Extract the [x, y] coordinate from the center of the cell holding the provided text.  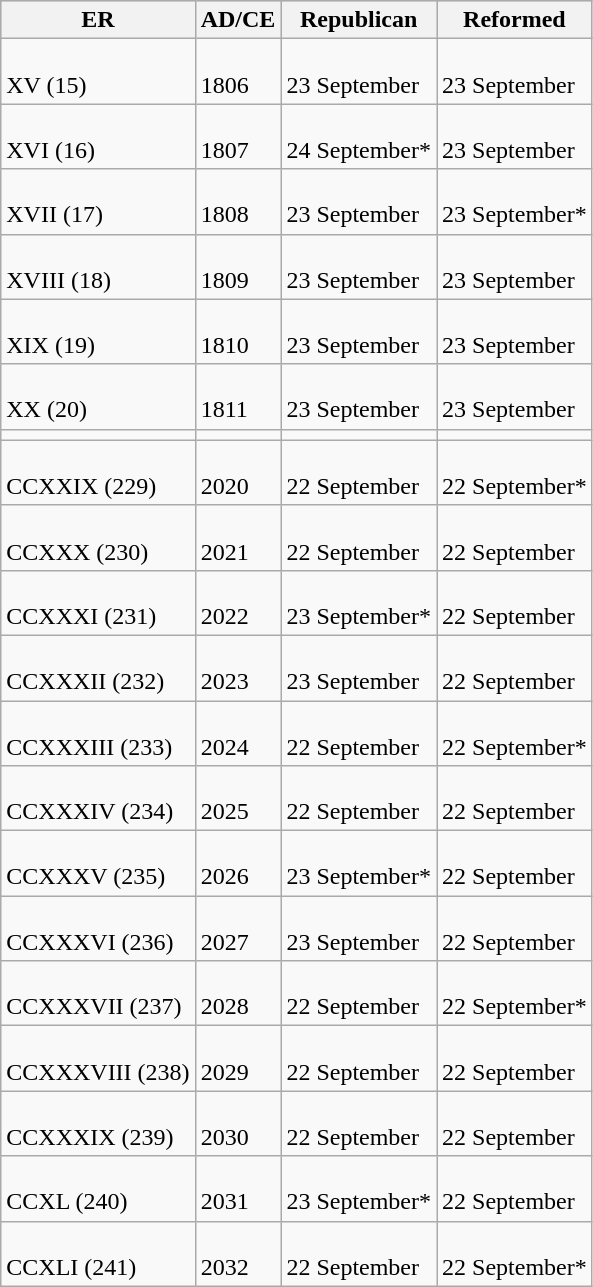
1807 [238, 136]
2026 [238, 864]
1806 [238, 72]
CCXXIX (229) [98, 472]
XVI (16) [98, 136]
2031 [238, 1188]
CCXXXVI (236) [98, 928]
CCXXXVIII (238) [98, 1058]
2020 [238, 472]
CCXXXI (231) [98, 602]
Republican [359, 20]
CCXXXIV (234) [98, 798]
CCXXXII (232) [98, 668]
AD/CE [238, 20]
CCXXXIII (233) [98, 732]
ER [98, 20]
2029 [238, 1058]
2023 [238, 668]
CCXL (240) [98, 1188]
Reformed [515, 20]
2024 [238, 732]
2032 [238, 1254]
1808 [238, 202]
XX (20) [98, 396]
CCXXXV (235) [98, 864]
CCXLI (241) [98, 1254]
2027 [238, 928]
2025 [238, 798]
2028 [238, 994]
XV (15) [98, 72]
CCXXX (230) [98, 538]
XVII (17) [98, 202]
2030 [238, 1124]
24 September* [359, 136]
2022 [238, 602]
XVIII (18) [98, 266]
CCXXXVII (237) [98, 994]
1810 [238, 332]
2021 [238, 538]
XIX (19) [98, 332]
1809 [238, 266]
1811 [238, 396]
CCXXXIX (239) [98, 1124]
